From the cell containing the given text, extract its center point as [X, Y] coordinate. 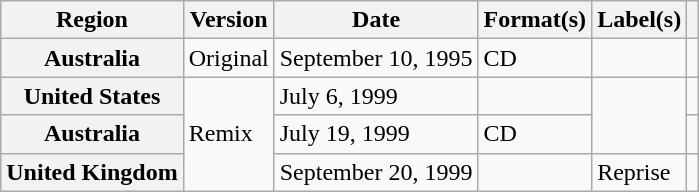
Remix [228, 134]
September 10, 1995 [376, 58]
Version [228, 20]
Label(s) [640, 20]
July 6, 1999 [376, 96]
Date [376, 20]
July 19, 1999 [376, 134]
United States [92, 96]
United Kingdom [92, 172]
September 20, 1999 [376, 172]
Region [92, 20]
Original [228, 58]
Reprise [640, 172]
Format(s) [535, 20]
